Provide the (x, y) coordinate of the cell's center where the given text is located.  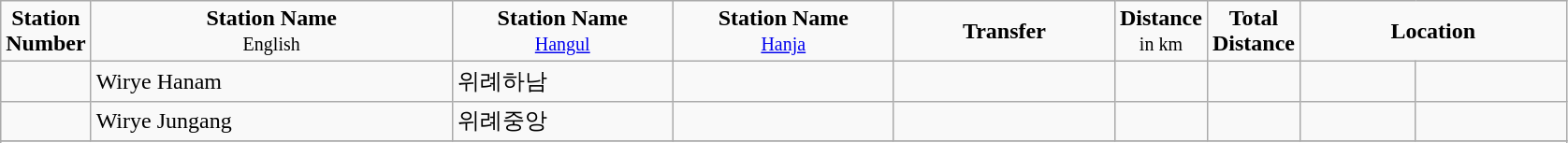
Location (1433, 32)
위례중앙 (562, 122)
Distancein km (1160, 32)
StationNumber (46, 32)
Transfer (1004, 32)
Station NameEnglish (271, 32)
Wirye Hanam (271, 82)
Station NameHangul (562, 32)
Wirye Jungang (271, 122)
TotalDistance (1254, 32)
Station NameHanja (783, 32)
위례하남 (562, 82)
